Pinpoint the cell where the given text exists, returning its [x, y] midpoint coordinate. 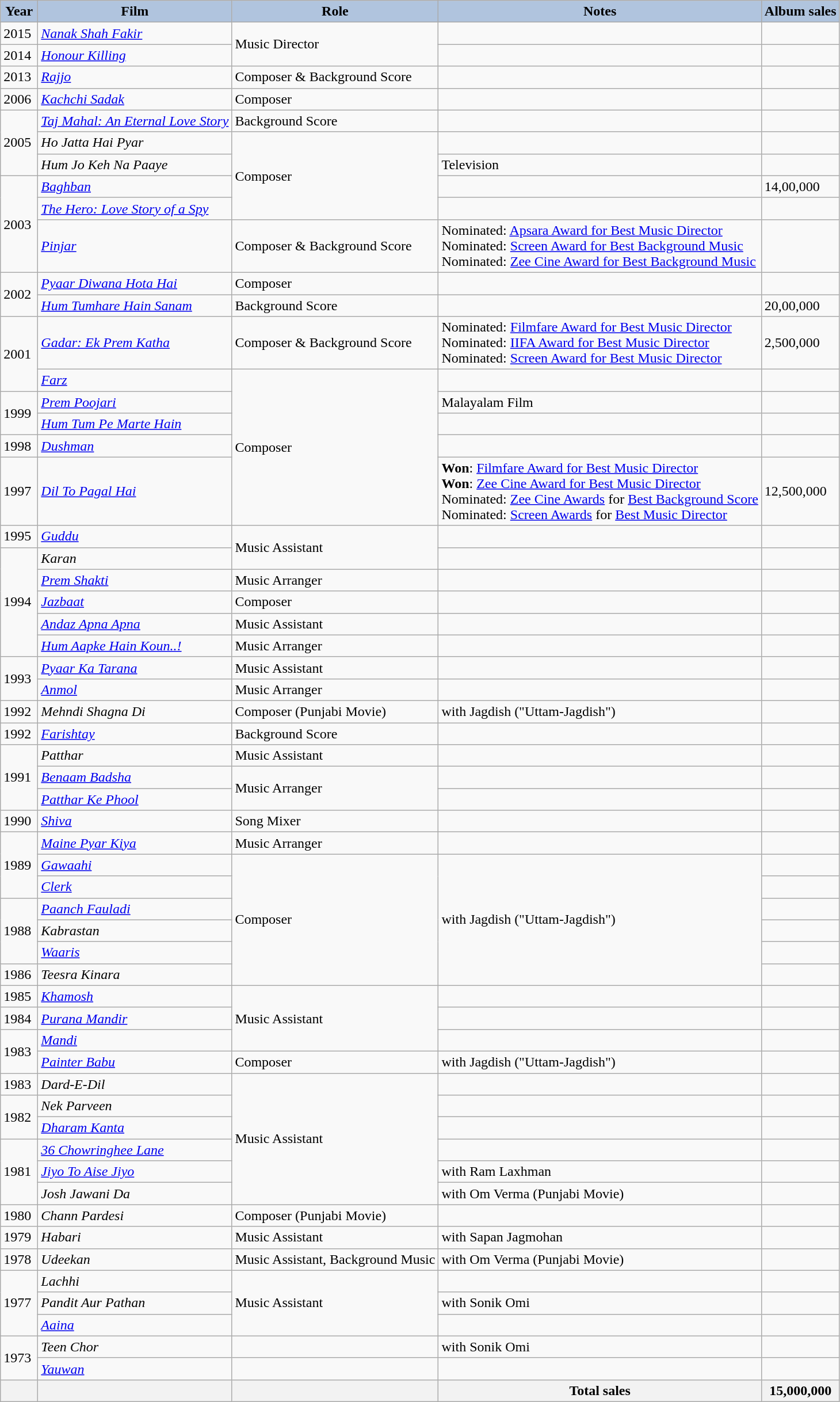
1984 [20, 1018]
Gadar: Ek Prem Katha [135, 343]
Album sales [800, 12]
Nominated: Filmfare Award for Best Music DirectorNominated: IIFA Award for Best Music DirectorNominated: Screen Award for Best Music Director [600, 343]
Mehndi Shagna Di [135, 711]
Yauwan [135, 1369]
1999 [20, 413]
1978 [20, 1259]
Television [600, 165]
1990 [20, 821]
Malayalam Film [600, 402]
2014 [20, 55]
1979 [20, 1237]
Jazbaat [135, 602]
Hum Aapke Hain Koun..! [135, 646]
Role [335, 12]
2005 [20, 143]
Aaina [135, 1325]
Prem Poojari [135, 402]
Patthar [135, 756]
Karan [135, 558]
Purana Mandir [135, 1018]
1991 [20, 778]
14,00,000 [800, 186]
Lachhi [135, 1281]
Pinjar [135, 246]
Farishtay [135, 734]
Total sales [600, 1390]
1973 [20, 1358]
1995 [20, 536]
1986 [20, 974]
Hum Tumhare Hain Sanam [135, 306]
Khamosh [135, 996]
Dushman [135, 446]
Pyaar Diwana Hota Hai [135, 283]
1982 [20, 1117]
Udeekan [135, 1259]
2003 [20, 224]
1993 [20, 679]
Teen Chor [135, 1347]
Maine Pyar Kiya [135, 843]
Jiyo To Aise Jiyo [135, 1172]
Gawaahi [135, 865]
Dharam Kanta [135, 1128]
with Sapan Jagmohan [600, 1237]
Ho Jatta Hai Pyar [135, 143]
Andaz Apna Apna [135, 624]
1977 [20, 1303]
1980 [20, 1216]
2006 [20, 99]
Nek Parveen [135, 1106]
Hum Tum Pe Marte Hain [135, 424]
Dard-E-Dil [135, 1084]
with Ram Laxhman [600, 1172]
1985 [20, 996]
Painter Babu [135, 1062]
1981 [20, 1172]
Clerk [135, 887]
Patthar Ke Phool [135, 799]
Nominated: Apsara Award for Best Music DirectorNominated: Screen Award for Best Background MusicNominated: Zee Cine Award for Best Background Music [600, 246]
Year [20, 12]
Hum Jo Keh Na Paaye [135, 165]
Mandi [135, 1040]
Guddu [135, 536]
15,000,000 [800, 1390]
Music Director [335, 44]
Notes [600, 12]
Music Assistant, Background Music [335, 1259]
Teesra Kinara [135, 974]
Habari [135, 1237]
Kabrastan [135, 931]
Song Mixer [335, 821]
Prem Shakti [135, 580]
2002 [20, 294]
Film [135, 12]
2,500,000 [800, 343]
Chann Pardesi [135, 1216]
Taj Mahal: An Eternal Love Story [135, 121]
1997 [20, 492]
Paanch Fauladi [135, 909]
2013 [20, 77]
2001 [20, 354]
Pyaar Ka Tarana [135, 668]
Nanak Shah Fakir [135, 33]
Pandit Aur Pathan [135, 1303]
Dil To Pagal Hai [135, 492]
Waaris [135, 953]
Honour Killing [135, 55]
Benaam Badsha [135, 778]
Rajjo [135, 77]
The Hero: Love Story of a Spy [135, 208]
1998 [20, 446]
12,500,000 [800, 492]
Baghban [135, 186]
Shiva [135, 821]
Kachchi Sadak [135, 99]
2015 [20, 33]
20,00,000 [800, 306]
1988 [20, 931]
Farz [135, 380]
36 Chowringhee Lane [135, 1150]
Anmol [135, 689]
1989 [20, 865]
Josh Jawani Da [135, 1194]
1994 [20, 602]
